Provide the (X, Y) coordinate of the cell's center where the given text is located.  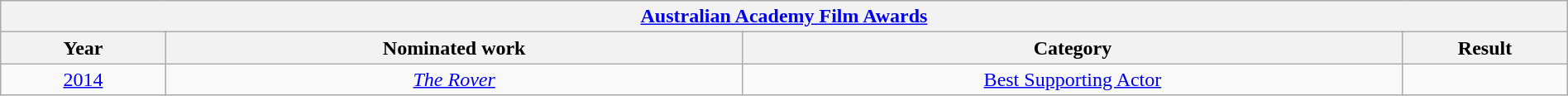
Best Supporting Actor (1073, 79)
Australian Academy Film Awards (784, 17)
2014 (83, 79)
Nominated work (454, 48)
Year (83, 48)
Category (1073, 48)
Result (1485, 48)
The Rover (454, 79)
